For the text-containing cell, return its midpoint in [x, y] coordinate format. 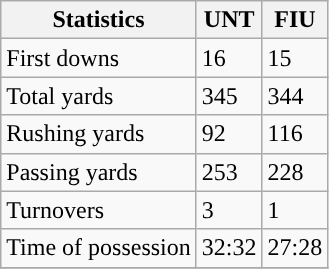
First downs [99, 58]
92 [229, 134]
16 [229, 58]
Passing yards [99, 172]
345 [229, 96]
Turnovers [99, 210]
3 [229, 210]
UNT [229, 20]
228 [295, 172]
344 [295, 96]
27:28 [295, 248]
Rushing yards [99, 134]
32:32 [229, 248]
FIU [295, 20]
Time of possession [99, 248]
Statistics [99, 20]
116 [295, 134]
1 [295, 210]
15 [295, 58]
253 [229, 172]
Total yards [99, 96]
